Locate the cell with the specified text and output its [x, y] center coordinate. 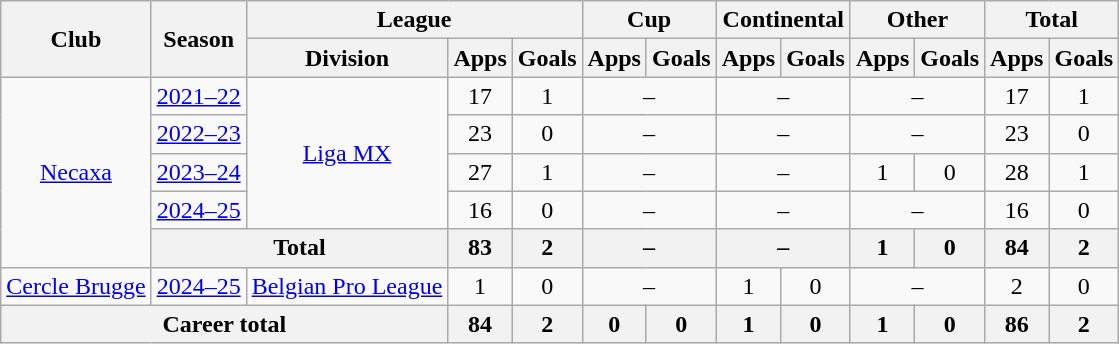
2022–23 [198, 134]
Necaxa [76, 172]
2023–24 [198, 172]
Continental [783, 20]
Division [347, 58]
83 [480, 248]
Season [198, 39]
Cercle Brugge [76, 286]
Belgian Pro League [347, 286]
Career total [224, 324]
86 [1017, 324]
28 [1017, 172]
Cup [649, 20]
Liga MX [347, 153]
Club [76, 39]
League [414, 20]
2021–22 [198, 96]
27 [480, 172]
Other [917, 20]
